Find where the given text appears and provide that cell's center as (X, Y) coordinate. 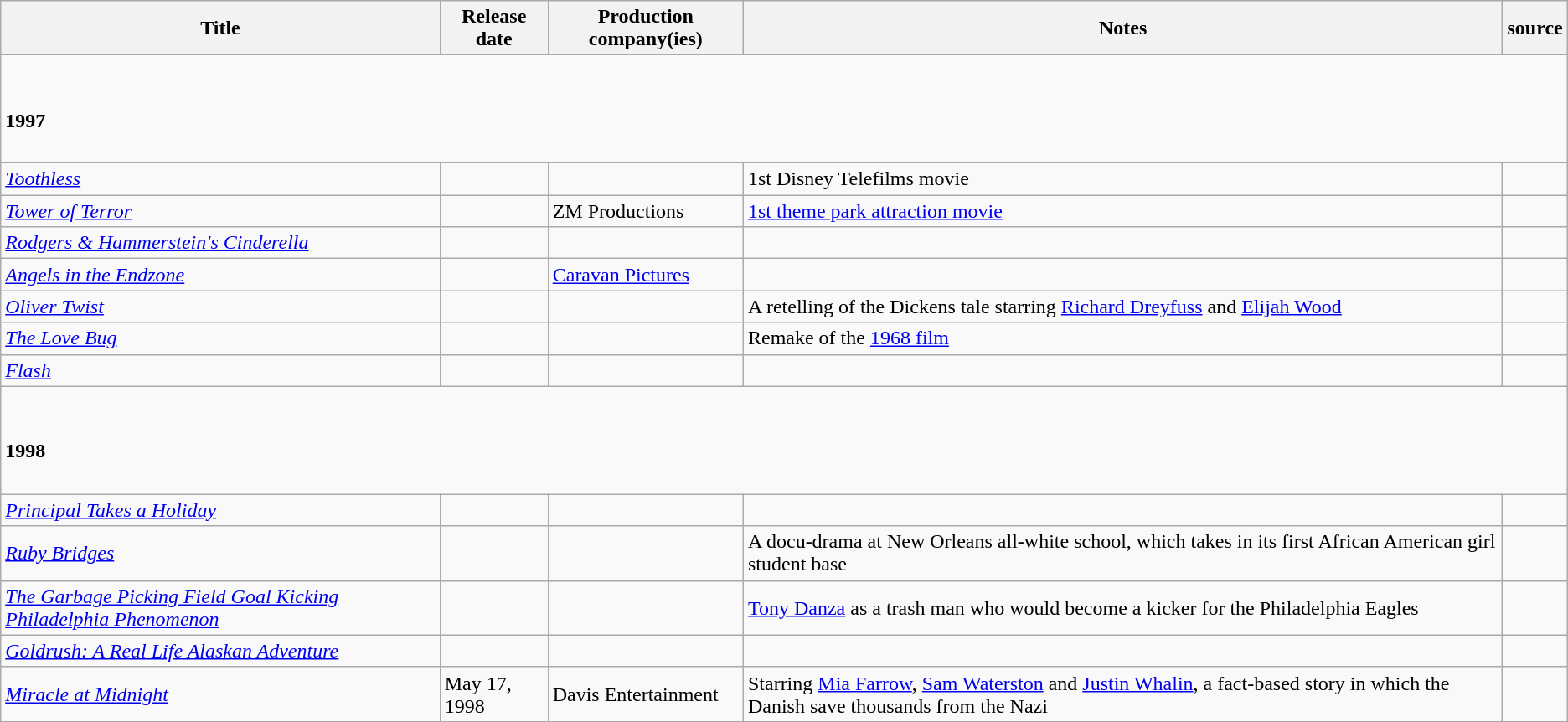
Tony Danza as a trash man who would become a kicker for the Philadelphia Eagles (1122, 608)
Davis Entertainment (645, 694)
Principal Takes a Holiday (220, 510)
The Garbage Picking Field Goal Kicking Philadelphia Phenomenon (220, 608)
1997 (784, 109)
The Love Bug (220, 338)
Release date (494, 28)
source (1534, 28)
Toothless (220, 179)
1998 (784, 441)
Flash (220, 370)
Caravan Pictures (645, 275)
Oliver Twist (220, 307)
Tower of Terror (220, 211)
Starring Mia Farrow, Sam Waterston and Justin Whalin, a fact-based story in which the Danish save thousands from the Nazi (1122, 694)
Angels in the Endzone (220, 275)
A docu-drama at New Orleans all-white school, which takes in its first African American girl student base (1122, 553)
1st Disney Telefilms movie (1122, 179)
Title (220, 28)
May 17, 1998 (494, 694)
Goldrush: A Real Life Alaskan Adventure (220, 651)
Production company(ies) (645, 28)
Miracle at Midnight (220, 694)
A retelling of the Dickens tale starring Richard Dreyfuss and Elijah Wood (1122, 307)
Remake of the 1968 film (1122, 338)
1st theme park attraction movie (1122, 211)
Ruby Bridges (220, 553)
Rodgers & Hammerstein's Cinderella (220, 243)
ZM Productions (645, 211)
Notes (1122, 28)
